Find where the given text appears and provide that cell's center as [x, y] coordinate. 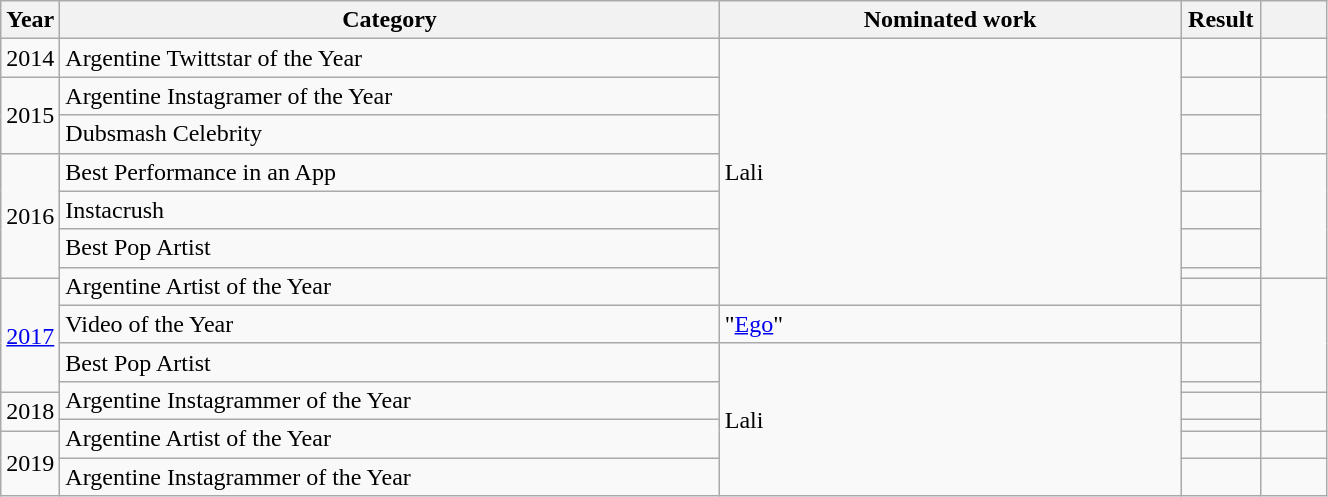
Best Performance in an App [390, 172]
Video of the Year [390, 324]
"Ego" [950, 324]
2019 [30, 462]
Instacrush [390, 210]
2018 [30, 411]
Result [1221, 20]
Nominated work [950, 20]
Dubsmash Celebrity [390, 134]
Year [30, 20]
2014 [30, 58]
Argentine Twittstar of the Year [390, 58]
2015 [30, 115]
Category [390, 20]
2017 [30, 335]
2016 [30, 216]
Argentine Instagramer of the Year [390, 96]
